Detect which cell encompasses the target text, then output its (x, y) center coordinate. 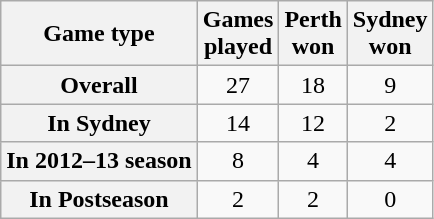
27 (238, 85)
8 (238, 161)
In Postseason (99, 199)
0 (390, 199)
12 (313, 123)
9 (390, 85)
Sydneywon (390, 34)
Overall (99, 85)
Gamesplayed (238, 34)
18 (313, 85)
In 2012–13 season (99, 161)
Game type (99, 34)
Perthwon (313, 34)
In Sydney (99, 123)
14 (238, 123)
